Provide the [x, y] coordinate of the cell's center where the given text is located.  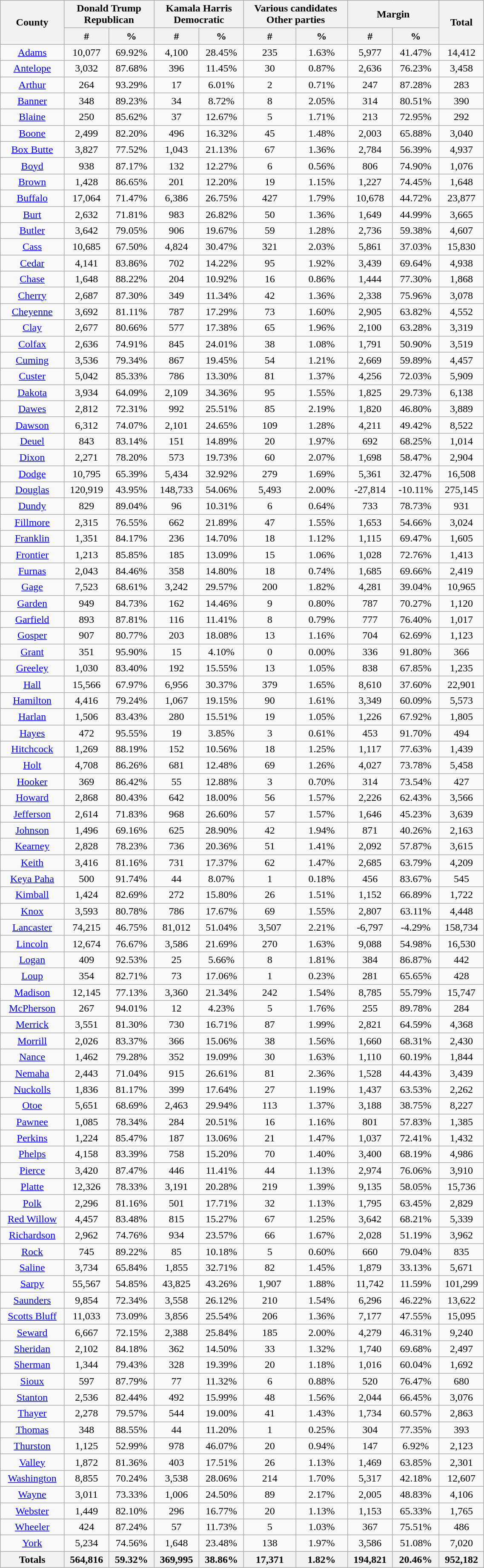
87.81% [132, 619]
Chase [32, 279]
101,299 [461, 1284]
938 [86, 166]
29.73% [415, 393]
10,795 [86, 474]
219 [270, 1187]
Furnas [32, 571]
26.61% [221, 1073]
5,651 [86, 1106]
76.40% [415, 619]
13.30% [221, 376]
8,855 [86, 1478]
70.27% [415, 603]
3,615 [461, 846]
138 [270, 1543]
26.75% [221, 198]
1,660 [370, 1041]
4,607 [461, 231]
Cedar [32, 263]
1,605 [461, 539]
Holt [32, 765]
72.31% [132, 409]
Margin [393, 14]
Jefferson [32, 814]
235 [270, 52]
4,141 [86, 263]
Gage [32, 587]
564,816 [86, 1559]
3,400 [370, 1154]
Merrick [32, 1025]
14.80% [221, 571]
43,825 [177, 1284]
43.26% [221, 1284]
Webster [32, 1511]
82 [270, 1268]
79.28% [132, 1057]
Thomas [32, 1430]
206 [270, 1316]
71.83% [132, 814]
16.32% [221, 133]
7,523 [86, 587]
Saline [32, 1268]
10.56% [221, 749]
77.13% [132, 992]
Garfield [32, 619]
250 [86, 117]
3.85% [221, 733]
148,733 [177, 490]
1,110 [370, 1057]
19.09% [221, 1057]
65 [270, 328]
60.09% [415, 700]
20.51% [221, 1122]
4,158 [86, 1154]
625 [177, 830]
Hooker [32, 782]
1,067 [177, 700]
44.72% [415, 198]
23.57% [221, 1235]
Perkins [32, 1138]
992 [177, 409]
37.60% [415, 684]
13.09% [221, 555]
Boone [32, 133]
Wheeler [32, 1527]
2,863 [461, 1413]
328 [177, 1365]
77.35% [415, 1430]
14.46% [221, 603]
71.81% [132, 214]
369 [86, 782]
1.79% [322, 198]
28.90% [221, 830]
32 [270, 1203]
4,256 [370, 376]
Hall [32, 684]
46.07% [221, 1446]
1,740 [370, 1349]
2,463 [177, 1106]
1,462 [86, 1057]
3,507 [270, 927]
1.51% [322, 895]
29.94% [221, 1106]
25.54% [221, 1316]
25.51% [221, 409]
9,854 [86, 1300]
89 [270, 1494]
37.03% [415, 247]
5,317 [370, 1478]
3,910 [461, 1170]
702 [177, 263]
Logan [32, 960]
1,344 [86, 1365]
50.90% [415, 344]
6,956 [177, 684]
2,338 [370, 295]
95.55% [132, 733]
867 [177, 360]
3,416 [86, 863]
3,458 [461, 69]
2,821 [370, 1025]
2,632 [86, 214]
801 [370, 1122]
88.55% [132, 1430]
2.21% [322, 927]
409 [86, 960]
79.24% [132, 700]
Keya Paha [32, 879]
76.23% [415, 69]
82.69% [132, 895]
46.80% [415, 409]
80.66% [132, 328]
Arthur [32, 85]
10.31% [221, 506]
Grant [32, 652]
14.70% [221, 539]
44.99% [415, 214]
915 [177, 1073]
Dundy [32, 506]
26.82% [221, 214]
12.27% [221, 166]
62.43% [415, 798]
84.46% [132, 571]
85.62% [132, 117]
4,937 [461, 149]
11.73% [221, 1527]
80.78% [132, 911]
Various candidatesOther parties [296, 14]
16.77% [221, 1511]
69.47% [415, 539]
1,449 [86, 1511]
968 [177, 814]
2,685 [370, 863]
Hitchcock [32, 749]
3,889 [461, 409]
77.52% [132, 149]
1.65% [322, 684]
22,901 [461, 684]
Antelope [32, 69]
1,152 [370, 895]
442 [461, 960]
69.16% [132, 830]
25.84% [221, 1333]
67.92% [415, 717]
428 [461, 976]
12 [177, 1009]
3,639 [461, 814]
662 [177, 522]
74,215 [86, 927]
2,430 [461, 1041]
949 [86, 603]
14.50% [221, 1349]
2,905 [370, 312]
544 [177, 1413]
1.12% [322, 539]
7,177 [370, 1316]
Stanton [32, 1397]
9,135 [370, 1187]
5,861 [370, 247]
13.06% [221, 1138]
83.37% [132, 1041]
0 [270, 652]
1,235 [461, 668]
15,736 [461, 1187]
79.34% [132, 360]
Burt [32, 214]
0.71% [322, 85]
67.85% [415, 668]
2,669 [370, 360]
6,386 [177, 198]
59 [270, 231]
67.97% [132, 684]
69.64% [415, 263]
46.31% [415, 1333]
283 [461, 85]
9,088 [370, 943]
42.18% [415, 1478]
79.04% [415, 1251]
3,040 [461, 133]
55,567 [86, 1284]
11,742 [370, 1284]
680 [461, 1381]
Total [461, 22]
9,240 [461, 1333]
12.48% [221, 765]
0.80% [322, 603]
1.03% [322, 1527]
17 [177, 85]
5,339 [461, 1219]
15.51% [221, 717]
32.47% [415, 474]
87.68% [132, 69]
15,095 [461, 1316]
Colfax [32, 344]
81.36% [132, 1462]
2.17% [322, 1494]
1.69% [322, 474]
2,003 [370, 133]
Dodge [32, 474]
84.18% [132, 1349]
472 [86, 733]
65.65% [415, 976]
90 [270, 700]
51.04% [221, 927]
264 [86, 85]
63.45% [415, 1203]
17,064 [86, 198]
3,665 [461, 214]
91.74% [132, 879]
1.67% [322, 1235]
934 [177, 1235]
6.92% [415, 1446]
8.07% [221, 879]
72.41% [415, 1138]
Kamala HarrisDemocratic [199, 14]
Butler [32, 231]
2.19% [322, 409]
1.60% [322, 312]
12.67% [221, 117]
13,622 [461, 1300]
Sarpy [32, 1284]
4,708 [86, 765]
15.20% [221, 1154]
2,828 [86, 846]
6,312 [86, 425]
57.87% [415, 846]
3,011 [86, 1494]
2,536 [86, 1397]
27 [270, 1089]
Knox [32, 911]
78.23% [132, 846]
64.09% [132, 393]
815 [177, 1219]
1,043 [177, 149]
Lincoln [32, 943]
2.36% [322, 1073]
63.53% [415, 1089]
14.22% [221, 263]
11.32% [221, 1381]
70.24% [132, 1478]
74.07% [132, 425]
63.28% [415, 328]
54 [270, 360]
51.08% [415, 1543]
87.28% [415, 85]
2,092 [370, 846]
200 [270, 587]
492 [177, 1397]
1,017 [461, 619]
5,234 [86, 1543]
81.30% [132, 1025]
2,262 [461, 1089]
82.71% [132, 976]
1,351 [86, 539]
17.38% [221, 328]
132 [177, 166]
1,653 [370, 522]
1.45% [322, 1268]
1,734 [370, 1413]
11.59% [415, 1284]
87.79% [132, 1381]
1,820 [370, 409]
14.89% [221, 441]
1.39% [322, 1187]
777 [370, 619]
758 [177, 1154]
34 [177, 101]
28.06% [221, 1478]
1,117 [370, 749]
1.48% [322, 133]
255 [370, 1009]
Thurston [32, 1446]
120,919 [86, 490]
78.73% [415, 506]
56 [270, 798]
64.59% [415, 1025]
1,698 [370, 457]
242 [270, 992]
545 [461, 879]
Brown [32, 182]
1,506 [86, 717]
4,448 [461, 911]
54.85% [132, 1284]
1.32% [322, 1349]
704 [370, 636]
Kimball [32, 895]
1,439 [461, 749]
63.85% [415, 1462]
393 [461, 1430]
3,536 [86, 360]
3,024 [461, 522]
1,685 [370, 571]
1,153 [370, 1511]
46.22% [415, 1300]
12.20% [221, 182]
520 [370, 1381]
Nance [32, 1057]
829 [86, 506]
5,493 [270, 490]
77 [177, 1381]
3,319 [461, 328]
68.19% [415, 1154]
83.40% [132, 668]
0.60% [322, 1251]
21.69% [221, 943]
59.32% [132, 1559]
11,033 [86, 1316]
2,163 [461, 830]
72.15% [132, 1333]
66.89% [415, 895]
871 [370, 830]
2,296 [86, 1203]
292 [461, 117]
1,805 [461, 717]
Dakota [32, 393]
162 [177, 603]
Garden [32, 603]
19.15% [221, 700]
692 [370, 441]
17.64% [221, 1089]
51.19% [415, 1235]
74.45% [415, 182]
51 [270, 846]
2.03% [322, 247]
2,301 [461, 1462]
76.47% [415, 1381]
19.45% [221, 360]
Kearney [32, 846]
1.94% [322, 830]
12,607 [461, 1478]
82.20% [132, 133]
304 [370, 1430]
87.17% [132, 166]
44.43% [415, 1073]
4,281 [370, 587]
11.45% [221, 69]
78.33% [132, 1187]
236 [177, 539]
62 [270, 863]
Custer [32, 376]
15,747 [461, 992]
25 [177, 960]
74.56% [132, 1543]
Clay [32, 328]
369,995 [177, 1559]
1,437 [370, 1089]
11.20% [221, 1430]
1,649 [370, 214]
12,145 [86, 992]
10,965 [461, 587]
2,123 [461, 1446]
50 [270, 214]
33 [270, 1349]
49.42% [415, 425]
4,211 [370, 425]
Frontier [32, 555]
58.47% [415, 457]
79.43% [132, 1365]
15.06% [221, 1041]
4,368 [461, 1025]
Platte [32, 1187]
66.45% [415, 1397]
1,037 [370, 1138]
5,458 [461, 765]
113 [270, 1106]
247 [370, 85]
3,188 [370, 1106]
76.55% [132, 522]
57.83% [415, 1122]
30.37% [221, 684]
19.73% [221, 457]
1.92% [322, 263]
18.08% [221, 636]
3,032 [86, 69]
352 [177, 1057]
203 [177, 636]
20.28% [221, 1187]
0.94% [322, 1446]
1,269 [86, 749]
0.56% [322, 166]
81,012 [177, 927]
4,824 [177, 247]
0.25% [322, 1430]
0.86% [322, 279]
2 [270, 85]
500 [86, 879]
1,825 [370, 393]
Cherry [32, 295]
1,123 [461, 636]
Banner [32, 101]
3,566 [461, 798]
1,006 [177, 1494]
0.23% [322, 976]
75.51% [415, 1527]
151 [177, 441]
21.13% [221, 149]
16.71% [221, 1025]
87.47% [132, 1170]
63.82% [415, 312]
33.13% [415, 1268]
-27,814 [370, 490]
72.03% [415, 376]
16,508 [461, 474]
2,497 [461, 1349]
806 [370, 166]
3,827 [86, 149]
86.26% [132, 765]
58.05% [415, 1187]
McPherson [32, 1009]
63.11% [415, 911]
62.69% [415, 636]
21.89% [221, 522]
Cheyenne [32, 312]
3,593 [86, 911]
68.69% [132, 1106]
1.43% [322, 1413]
158,734 [461, 927]
952,182 [461, 1559]
16,530 [461, 943]
0.79% [322, 619]
453 [370, 733]
192 [177, 668]
Rock [32, 1251]
Harlan [32, 717]
336 [370, 652]
29.57% [221, 587]
74.76% [132, 1235]
8,522 [461, 425]
17,371 [270, 1559]
32.92% [221, 474]
1.76% [322, 1009]
19.00% [221, 1413]
30.47% [221, 247]
17.06% [221, 976]
349 [177, 295]
2,904 [461, 457]
47 [270, 522]
1,868 [461, 279]
60.19% [415, 1057]
1,226 [370, 717]
1.40% [322, 1154]
147 [370, 1446]
69.68% [415, 1349]
37 [177, 117]
275,145 [461, 490]
Sherman [32, 1365]
152 [177, 749]
1,125 [86, 1446]
893 [86, 619]
60.57% [415, 1413]
19.39% [221, 1365]
1,496 [86, 830]
2,101 [177, 425]
2,868 [86, 798]
1,469 [370, 1462]
3,242 [177, 587]
79.05% [132, 231]
Dawes [32, 409]
3,734 [86, 1268]
906 [177, 231]
1,028 [370, 555]
73.33% [132, 1494]
1.06% [322, 555]
70 [270, 1154]
80.77% [132, 636]
80.51% [415, 101]
2,271 [86, 457]
0.00% [322, 652]
204 [177, 279]
Lancaster [32, 927]
2,829 [461, 1203]
84.73% [132, 603]
573 [177, 457]
Seward [32, 1333]
15.80% [221, 895]
88.22% [132, 279]
983 [177, 214]
1,722 [461, 895]
660 [370, 1251]
1,432 [461, 1138]
Totals [32, 1559]
1.18% [322, 1365]
81.17% [132, 1089]
4,209 [461, 863]
81.11% [132, 312]
17.67% [221, 911]
45.23% [415, 814]
89.04% [132, 506]
Boyd [32, 166]
Deuel [32, 441]
73.54% [415, 782]
272 [177, 895]
399 [177, 1089]
1.71% [322, 117]
2,807 [370, 911]
2,962 [86, 1235]
85.33% [132, 376]
24.65% [221, 425]
60.04% [415, 1365]
1.70% [322, 1478]
1,224 [86, 1138]
1,844 [461, 1057]
3,558 [177, 1300]
2,028 [370, 1235]
47.55% [415, 1316]
48.83% [415, 1494]
-6,797 [370, 927]
52.99% [132, 1446]
77.30% [415, 279]
Polk [32, 1203]
County [32, 22]
54.06% [221, 490]
Gosper [32, 636]
83.48% [132, 1219]
11.34% [221, 295]
74.90% [415, 166]
9 [270, 603]
213 [370, 117]
95.90% [132, 652]
1.15% [322, 182]
Nemaha [32, 1073]
1.26% [322, 765]
15.55% [221, 668]
733 [370, 506]
78.20% [132, 457]
3,551 [86, 1025]
41 [270, 1413]
12,326 [86, 1187]
5,361 [370, 474]
Keith [32, 863]
83.39% [132, 1154]
28.45% [221, 52]
Cass [32, 247]
45 [270, 133]
0.74% [322, 571]
8.72% [221, 101]
65.84% [132, 1268]
4,106 [461, 1494]
730 [177, 1025]
3,519 [461, 344]
351 [86, 652]
19.67% [221, 231]
71.04% [132, 1073]
Madison [32, 992]
17.51% [221, 1462]
109 [270, 425]
14,412 [461, 52]
1,879 [370, 1268]
8,785 [370, 992]
1,646 [370, 814]
Adams [32, 52]
Pierce [32, 1170]
4,552 [461, 312]
Washington [32, 1478]
5,977 [370, 52]
2,736 [370, 231]
1,444 [370, 279]
1.88% [322, 1284]
4,279 [370, 1333]
Donald TrumpRepublican [109, 14]
4,416 [86, 700]
86.42% [132, 782]
2,100 [370, 328]
20.36% [221, 846]
321 [270, 247]
15.27% [221, 1219]
1,115 [370, 539]
2.05% [322, 101]
76.06% [415, 1170]
3,538 [177, 1478]
2,614 [86, 814]
Sioux [32, 1381]
66 [270, 1235]
4,100 [177, 52]
Richardson [32, 1235]
85.85% [132, 555]
0.87% [322, 69]
91.80% [415, 652]
1,795 [370, 1203]
1,765 [461, 1511]
63.79% [415, 863]
41.47% [415, 52]
21 [270, 1138]
379 [270, 684]
597 [86, 1381]
403 [177, 1462]
2,278 [86, 1413]
68.21% [415, 1219]
15,566 [86, 684]
59.89% [415, 360]
Johnson [32, 830]
6,138 [461, 393]
17.37% [221, 863]
5,573 [461, 700]
845 [177, 344]
Box Butte [32, 149]
55.79% [415, 992]
65.33% [415, 1511]
Thayer [32, 1413]
2,044 [370, 1397]
1,855 [177, 1268]
10,678 [370, 198]
10.92% [221, 279]
3,934 [86, 393]
1.21% [322, 360]
84.17% [132, 539]
4,938 [461, 263]
2,026 [86, 1041]
0.61% [322, 733]
Hamilton [32, 700]
2,102 [86, 1349]
1,227 [370, 182]
6.01% [221, 85]
2,443 [86, 1073]
456 [370, 879]
86.87% [415, 960]
Cuming [32, 360]
1,428 [86, 182]
1,836 [86, 1089]
2,499 [86, 133]
1,030 [86, 668]
43.95% [132, 490]
Sheridan [32, 1349]
354 [86, 976]
82.10% [132, 1511]
Hayes [32, 733]
Blaine [32, 117]
4,986 [461, 1154]
843 [86, 441]
20.46% [415, 1559]
Red Willow [32, 1219]
280 [177, 717]
1,016 [370, 1365]
2,974 [370, 1170]
87.30% [132, 295]
23,877 [461, 198]
17.29% [221, 312]
83.14% [132, 441]
1.61% [322, 700]
15.99% [221, 1397]
32.71% [221, 1268]
89.78% [415, 1009]
23.48% [221, 1543]
Franklin [32, 539]
5,671 [461, 1268]
78.34% [132, 1122]
24.01% [221, 344]
Phelps [32, 1154]
3,420 [86, 1170]
Nuckolls [32, 1089]
72.76% [415, 555]
2,687 [86, 295]
54.66% [415, 522]
2,226 [370, 798]
77.63% [415, 749]
0.70% [322, 782]
-10.11% [415, 490]
56.39% [415, 149]
838 [370, 668]
496 [177, 133]
72.95% [415, 117]
8,610 [370, 684]
94.01% [132, 1009]
731 [177, 863]
4,027 [370, 765]
396 [177, 69]
26.12% [221, 1300]
73.09% [132, 1316]
367 [370, 1527]
18.00% [221, 798]
1.96% [322, 328]
1,791 [370, 344]
270 [270, 943]
93.29% [132, 85]
3,856 [177, 1316]
Howard [32, 798]
2,005 [370, 1494]
3,076 [461, 1397]
358 [177, 571]
390 [461, 101]
80.43% [132, 798]
39.04% [415, 587]
2,677 [86, 328]
38.75% [415, 1106]
2,784 [370, 149]
494 [461, 733]
Valley [32, 1462]
88.19% [132, 749]
1,424 [86, 895]
5,042 [86, 376]
12.88% [221, 782]
82.44% [132, 1397]
83.43% [132, 717]
Scotts Bluff [32, 1316]
Otoe [32, 1106]
Saunders [32, 1300]
187 [177, 1138]
68.31% [415, 1041]
8,227 [461, 1106]
4.10% [221, 652]
1,528 [370, 1073]
17.71% [221, 1203]
Buffalo [32, 198]
194,821 [370, 1559]
2,812 [86, 409]
3,360 [177, 992]
745 [86, 1251]
1,385 [461, 1122]
68.25% [415, 441]
214 [270, 1478]
486 [461, 1527]
72.34% [132, 1300]
642 [177, 798]
91.70% [415, 733]
1.99% [322, 1025]
116 [177, 619]
931 [461, 506]
1,872 [86, 1462]
2,109 [177, 393]
835 [461, 1251]
1,120 [461, 603]
296 [177, 1511]
501 [177, 1203]
76.67% [132, 943]
Wayne [32, 1494]
79.57% [132, 1413]
Dawson [32, 425]
34.36% [221, 393]
3,962 [461, 1235]
59.38% [415, 231]
681 [177, 765]
73.78% [415, 765]
3,692 [86, 312]
26.60% [221, 814]
Douglas [32, 490]
4.23% [221, 1009]
577 [177, 328]
1.41% [322, 846]
87 [270, 1025]
2,388 [177, 1333]
89.23% [132, 101]
Pawnee [32, 1122]
424 [86, 1527]
3,191 [177, 1187]
York [32, 1543]
Greeley [32, 668]
86.65% [132, 182]
Loup [32, 976]
Dixon [32, 457]
210 [270, 1300]
1.19% [322, 1089]
736 [177, 846]
384 [370, 960]
1.81% [322, 960]
6,296 [370, 1300]
2,315 [86, 522]
2,043 [86, 571]
1.08% [322, 344]
71.47% [132, 198]
279 [270, 474]
1,014 [461, 441]
87.24% [132, 1527]
0.64% [322, 506]
907 [86, 636]
65.88% [415, 133]
67.50% [132, 247]
3,349 [370, 700]
-4.29% [415, 927]
60 [270, 457]
3,078 [461, 295]
6,667 [86, 1333]
89.22% [132, 1251]
1,907 [270, 1284]
7,020 [461, 1543]
68.61% [132, 587]
10,685 [86, 247]
74.91% [132, 344]
201 [177, 182]
15,830 [461, 247]
0.18% [322, 879]
83.86% [132, 263]
75.96% [415, 295]
1,692 [461, 1365]
92.53% [132, 960]
69.66% [415, 571]
362 [177, 1349]
5,434 [177, 474]
40.26% [415, 830]
Fillmore [32, 522]
0.88% [322, 1381]
85.47% [132, 1138]
65.39% [132, 474]
Morrill [32, 1041]
24.50% [221, 1494]
69.92% [132, 52]
1,076 [461, 166]
1,085 [86, 1122]
1,413 [461, 555]
281 [370, 976]
10.18% [221, 1251]
12,674 [86, 943]
2.07% [322, 457]
48 [270, 1397]
5.66% [221, 960]
10,077 [86, 52]
5,909 [461, 376]
21.34% [221, 992]
96 [177, 506]
38.86% [221, 1559]
446 [177, 1170]
54.98% [415, 943]
2,419 [461, 571]
55 [177, 782]
267 [86, 1009]
1,213 [86, 555]
46.75% [132, 927]
83.67% [415, 879]
978 [177, 1446]
